Pinpoint the cell where the given text exists, returning its (x, y) midpoint coordinate. 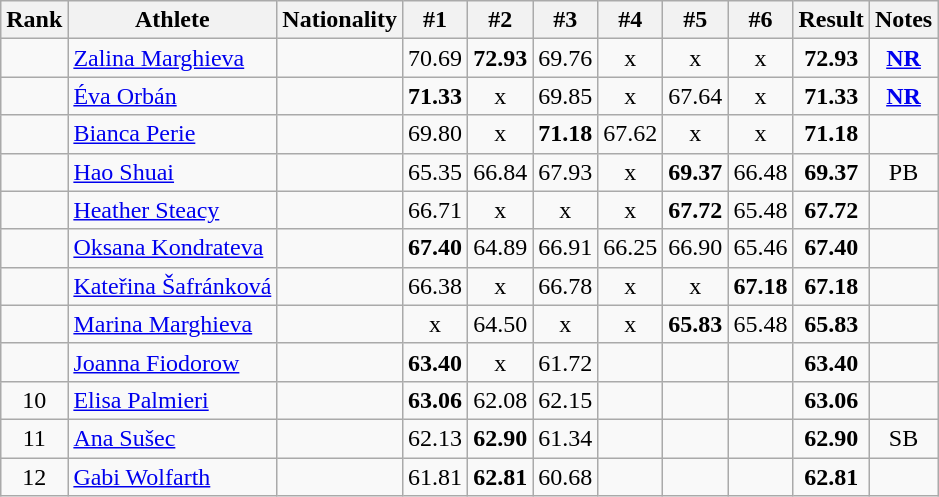
66.84 (500, 172)
11 (34, 438)
Ana Sušec (172, 438)
64.50 (500, 324)
62.08 (500, 400)
Éva Orbán (172, 96)
67.64 (696, 96)
66.38 (436, 286)
62.15 (566, 400)
70.69 (436, 58)
#1 (436, 20)
10 (34, 400)
#4 (630, 20)
Bianca Perie (172, 134)
#5 (696, 20)
69.85 (566, 96)
60.68 (566, 477)
Gabi Wolfarth (172, 477)
PB (903, 172)
Marina Marghieva (172, 324)
61.72 (566, 362)
69.76 (566, 58)
#2 (500, 20)
65.35 (436, 172)
67.62 (630, 134)
66.91 (566, 248)
Notes (903, 20)
Elisa Palmieri (172, 400)
66.48 (760, 172)
Rank (34, 20)
62.13 (436, 438)
64.89 (500, 248)
66.90 (696, 248)
67.93 (566, 172)
66.25 (630, 248)
61.81 (436, 477)
Zalina Marghieva (172, 58)
Result (831, 20)
61.34 (566, 438)
65.46 (760, 248)
SB (903, 438)
Oksana Kondrateva (172, 248)
Nationality (340, 20)
Hao Shuai (172, 172)
66.78 (566, 286)
Athlete (172, 20)
Heather Steacy (172, 210)
66.71 (436, 210)
12 (34, 477)
Joanna Fiodorow (172, 362)
69.80 (436, 134)
#6 (760, 20)
#3 (566, 20)
Kateřina Šafránková (172, 286)
